Return (x, y) of the center of cell containing provided text 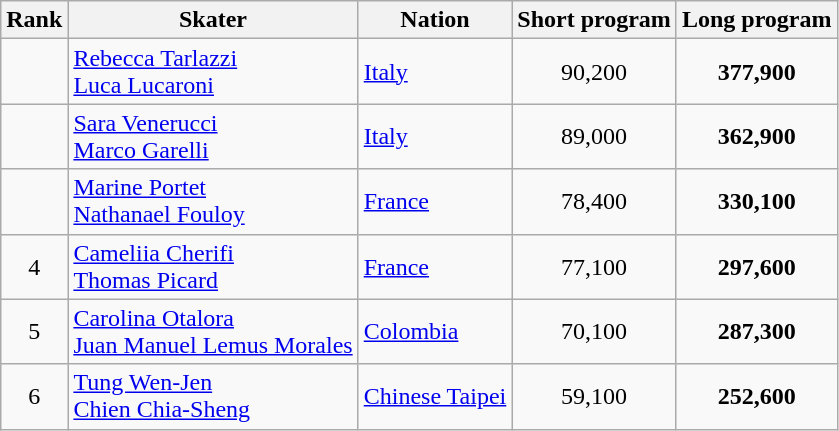
Marine PortetNathanael Fouloy (213, 202)
70,100 (594, 332)
Sara VenerucciMarco Garelli (213, 136)
Rebecca TarlazziLuca Lucaroni (213, 72)
Cameliia CherifiThomas Picard (213, 266)
59,100 (594, 396)
297,600 (756, 266)
Colombia (435, 332)
6 (34, 396)
Rank (34, 20)
5 (34, 332)
Skater (213, 20)
252,600 (756, 396)
90,200 (594, 72)
Short program (594, 20)
Nation (435, 20)
Long program (756, 20)
362,900 (756, 136)
77,100 (594, 266)
287,300 (756, 332)
Chinese Taipei (435, 396)
Tung Wen-JenChien Chia-Sheng (213, 396)
78,400 (594, 202)
330,100 (756, 202)
4 (34, 266)
377,900 (756, 72)
Carolina OtaloraJuan Manuel Lemus Morales (213, 332)
89,000 (594, 136)
